Return the [X, Y] coordinate for the center point of the cell that contains the specified text.  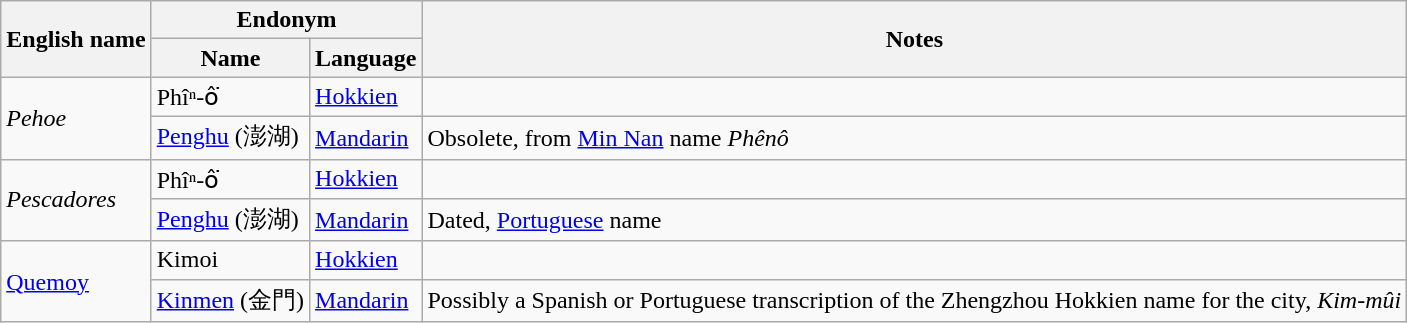
Name [230, 58]
Quemoy [76, 282]
Obsolete, from Min Nan name Phênô [914, 138]
English name [76, 39]
Pehoe [76, 118]
Endonym [286, 20]
Kinmen (金門) [230, 300]
Kimoi [230, 260]
Pescadores [76, 200]
Notes [914, 39]
Language [366, 58]
Possibly a Spanish or Portuguese transcription of the Zhengzhou Hokkien name for the city, Kim-mûi [914, 300]
Dated, Portuguese name [914, 220]
